Identify which cell holds the provided text, then report its [x, y] central coordinate. 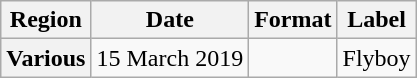
15 March 2019 [170, 58]
Format [293, 20]
Date [170, 20]
Label [376, 20]
Various [46, 58]
Region [46, 20]
Flyboy [376, 58]
